Capture the cell that displays the provided text and extract its (X, Y) central coordinate. 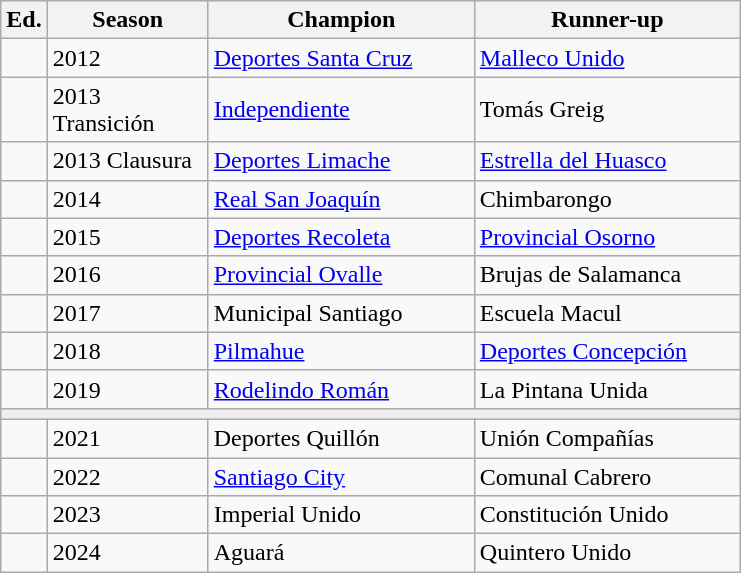
Escuela Macul (607, 313)
2012 (128, 58)
2018 (128, 351)
Chimbarongo (607, 199)
Comunal Cabrero (607, 477)
La Pintana Unida (607, 389)
Quintero Unido (607, 553)
Deportes Concepción (607, 351)
Ed. (24, 20)
Deportes Recoleta (341, 237)
Malleco Unido (607, 58)
Santiago City (341, 477)
Estrella del Huasco (607, 161)
Season (128, 20)
Pilmahue (341, 351)
Independiente (341, 110)
Provincial Ovalle (341, 275)
Deportes Santa Cruz (341, 58)
Constitución Unido (607, 515)
Imperial Unido (341, 515)
2013 Clausura (128, 161)
Provincial Osorno (607, 237)
Unión Compañías (607, 438)
Deportes Limache (341, 161)
Runner-up (607, 20)
2015 (128, 237)
Aguará (341, 553)
2014 (128, 199)
2017 (128, 313)
2019 (128, 389)
Brujas de Salamanca (607, 275)
2023 (128, 515)
Rodelindo Román (341, 389)
2021 (128, 438)
Deportes Quillón (341, 438)
Real San Joaquín (341, 199)
Municipal Santiago (341, 313)
2024 (128, 553)
2022 (128, 477)
Champion (341, 20)
2016 (128, 275)
2013 Transición (128, 110)
Tomás Greig (607, 110)
